Identify which cell holds the provided text, then report its (x, y) central coordinate. 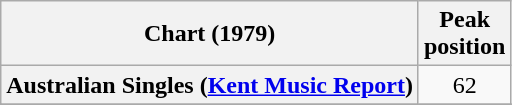
Australian Singles (Kent Music Report) (210, 85)
Peakposition (464, 34)
Chart (1979) (210, 34)
62 (464, 85)
